Return the (X, Y) coordinate for the center point of the cell that contains the specified text.  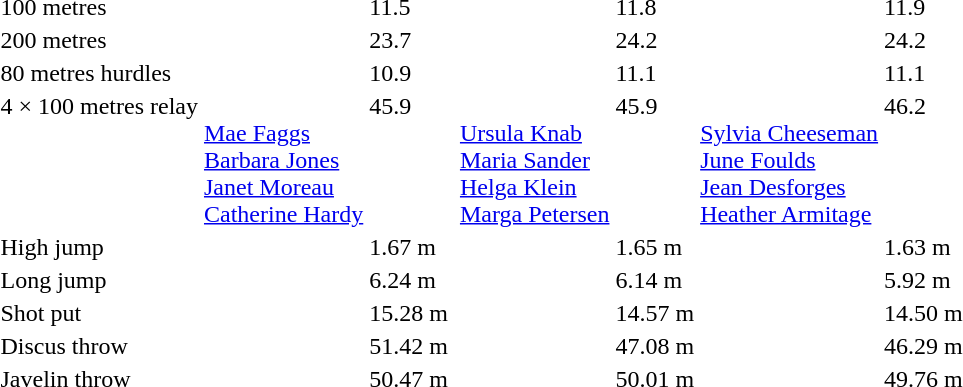
1.67 m (412, 247)
23.7 (412, 40)
1.65 m (655, 247)
6.14 m (655, 280)
24.2 (655, 40)
11.1 (655, 73)
Mae FaggsBarbara JonesJanet MoreauCatherine Hardy (283, 160)
Ursula KnabMaria SanderHelga KleinMarga Petersen (534, 160)
6.24 m (412, 280)
51.42 m (412, 346)
47.08 m (655, 346)
Sylvia CheesemanJune FouldsJean DesforgesHeather Armitage (790, 160)
14.57 m (655, 313)
10.9 (412, 73)
15.28 m (412, 313)
